Find where the given text appears and provide that cell's center as (X, Y) coordinate. 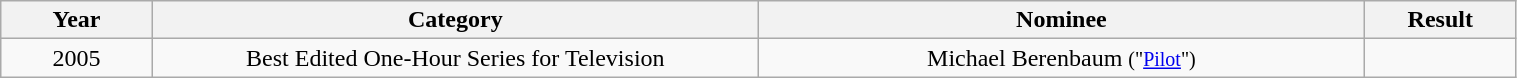
Michael Berenbaum ("Pilot") (1061, 58)
Category (455, 20)
2005 (77, 58)
Best Edited One-Hour Series for Television (455, 58)
Nominee (1061, 20)
Year (77, 20)
Result (1440, 20)
